Locate the cell with the specified text and output its [X, Y] center coordinate. 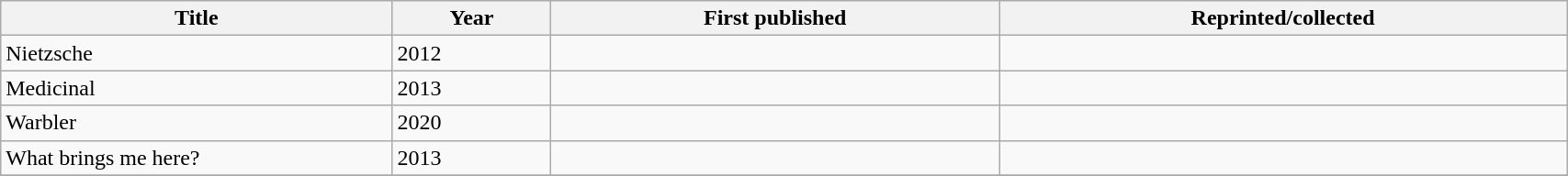
Medicinal [197, 88]
First published [775, 18]
Year [472, 18]
Title [197, 18]
2012 [472, 53]
Nietzsche [197, 53]
Reprinted/collected [1283, 18]
2020 [472, 123]
What brings me here? [197, 158]
Warbler [197, 123]
